Find where the given text appears and provide that cell's center as [x, y] coordinate. 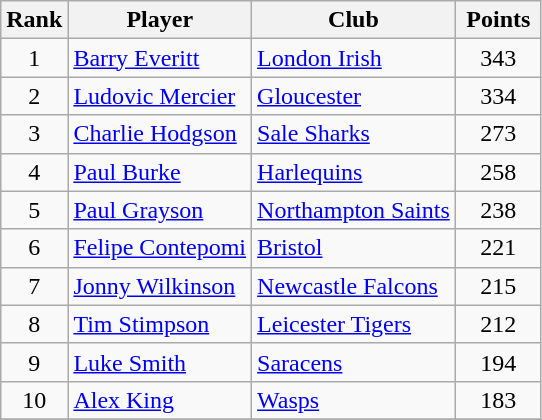
Leicester Tigers [354, 324]
194 [498, 362]
Player [160, 20]
2 [34, 96]
4 [34, 172]
7 [34, 286]
6 [34, 248]
1 [34, 58]
8 [34, 324]
Points [498, 20]
Rank [34, 20]
221 [498, 248]
Gloucester [354, 96]
Saracens [354, 362]
Tim Stimpson [160, 324]
Newcastle Falcons [354, 286]
Bristol [354, 248]
215 [498, 286]
273 [498, 134]
Barry Everitt [160, 58]
343 [498, 58]
Alex King [160, 400]
Paul Grayson [160, 210]
334 [498, 96]
3 [34, 134]
Jonny Wilkinson [160, 286]
Sale Sharks [354, 134]
Charlie Hodgson [160, 134]
9 [34, 362]
Paul Burke [160, 172]
238 [498, 210]
Ludovic Mercier [160, 96]
London Irish [354, 58]
Luke Smith [160, 362]
258 [498, 172]
Felipe Contepomi [160, 248]
183 [498, 400]
Club [354, 20]
Wasps [354, 400]
Harlequins [354, 172]
Northampton Saints [354, 210]
10 [34, 400]
212 [498, 324]
5 [34, 210]
